Provide the (x, y) coordinate of the cell's center where the given text is located.  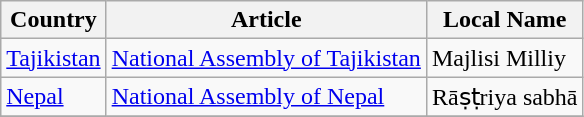
Rāṣṭriya sabhā (504, 97)
Local Name (504, 20)
Tajikistan (54, 58)
National Assembly of Tajikistan (266, 58)
Nepal (54, 97)
National Assembly of Nepal (266, 97)
Majlisi Milliy (504, 58)
Country (54, 20)
Article (266, 20)
